Determine the (X, Y) coordinate at the center of the cell enclosing the given text.  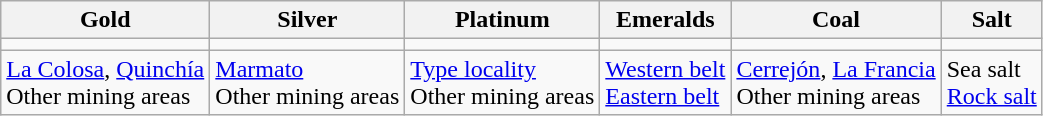
Platinum (502, 20)
Sea salt Rock salt (992, 82)
Gold (106, 20)
Salt (992, 20)
Cerrejón, La Francia Other mining areas (836, 82)
La Colosa, Quinchía Other mining areas (106, 82)
Silver (308, 20)
Coal (836, 20)
Emeralds (666, 20)
Western belt Eastern belt (666, 82)
Type locality Other mining areas (502, 82)
Marmato Other mining areas (308, 82)
